From the cell containing the given text, extract its center point as (x, y) coordinate. 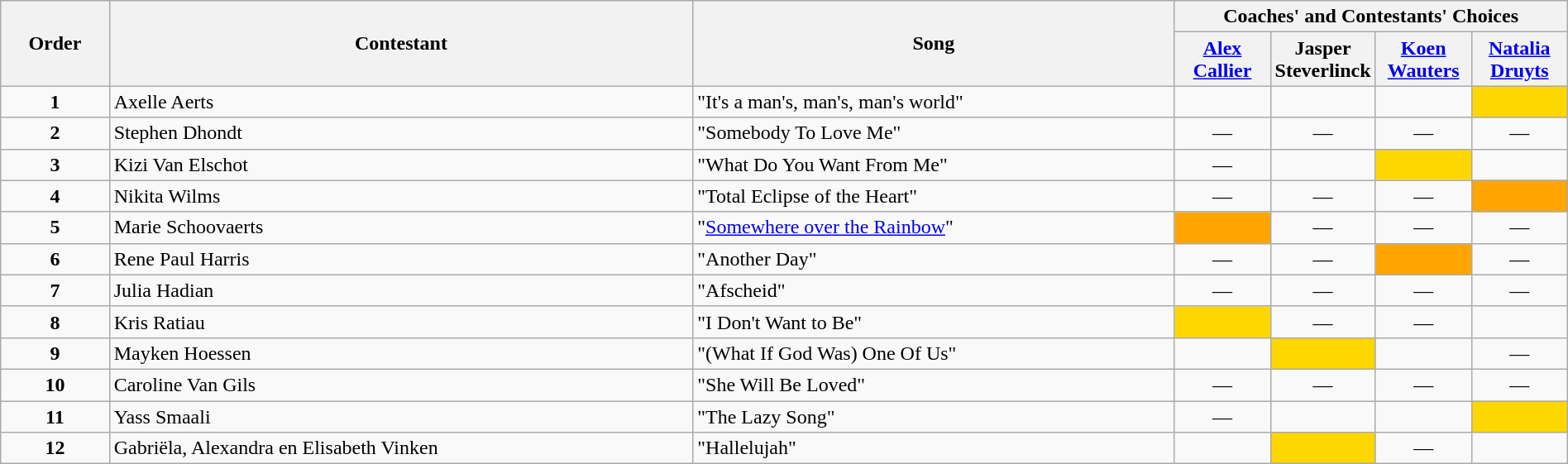
Mayken Hoessen (401, 353)
Contestant (401, 43)
Coaches' and Contestants' Choices (1371, 17)
"Somebody To Love Me" (934, 133)
Axelle Aerts (401, 102)
Marie Schoovaerts (401, 227)
Nikita Wilms (401, 196)
11 (55, 416)
"Somewhere over the Rainbow" (934, 227)
Koen Wauters (1423, 60)
Kris Ratiau (401, 322)
3 (55, 165)
Caroline Van Gils (401, 385)
Gabriëla, Alexandra en Elisabeth Vinken (401, 448)
"It's a man's, man's, man's world" (934, 102)
"What Do You Want From Me" (934, 165)
2 (55, 133)
Rene Paul Harris (401, 259)
10 (55, 385)
Alex Callier (1222, 60)
Yass Smaali (401, 416)
Song (934, 43)
12 (55, 448)
Jasper Steverlinck (1323, 60)
"Total Eclipse of the Heart" (934, 196)
"The Lazy Song" (934, 416)
"Afscheid" (934, 290)
5 (55, 227)
"Hallelujah" (934, 448)
Julia Hadian (401, 290)
9 (55, 353)
"I Don't Want to Be" (934, 322)
4 (55, 196)
"(What If God Was) One Of Us" (934, 353)
Natalia Druyts (1519, 60)
8 (55, 322)
Stephen Dhondt (401, 133)
7 (55, 290)
Order (55, 43)
6 (55, 259)
Kizi Van Elschot (401, 165)
"She Will Be Loved" (934, 385)
"Another Day" (934, 259)
1 (55, 102)
